Detect which cell encompasses the target text, then output its [x, y] center coordinate. 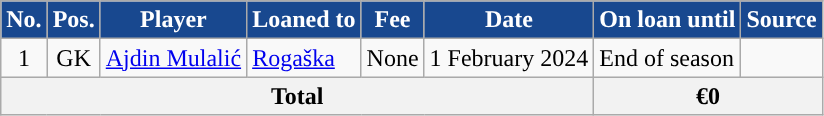
Date [509, 20]
Player [173, 20]
Source [782, 20]
Total [298, 96]
1 February 2024 [509, 58]
€0 [708, 96]
On loan until [668, 20]
Rogaška [304, 58]
1 [24, 58]
End of season [668, 58]
Pos. [74, 20]
Ajdin Mulalić [173, 58]
Fee [392, 20]
Loaned to [304, 20]
None [392, 58]
GK [74, 58]
No. [24, 20]
